Find where the given text appears and provide that cell's center as [X, Y] coordinate. 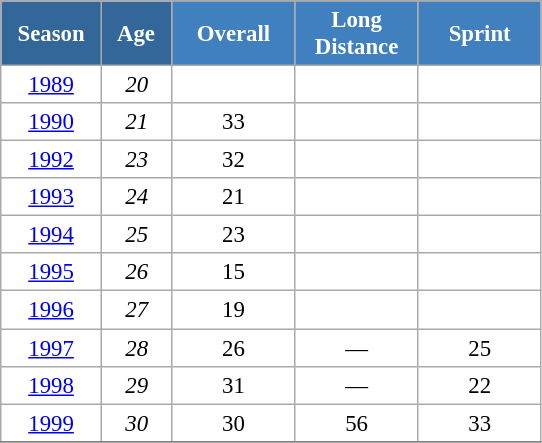
1993 [52, 197]
1990 [52, 122]
22 [480, 385]
19 [234, 310]
1992 [52, 160]
20 [136, 85]
56 [356, 423]
Sprint [480, 34]
1996 [52, 310]
27 [136, 310]
Age [136, 34]
24 [136, 197]
32 [234, 160]
1994 [52, 235]
1999 [52, 423]
15 [234, 273]
1989 [52, 85]
1995 [52, 273]
Season [52, 34]
1997 [52, 348]
1998 [52, 385]
29 [136, 385]
31 [234, 385]
Long Distance [356, 34]
Overall [234, 34]
28 [136, 348]
